Extract the [x, y] coordinate from the center of the cell holding the provided text.  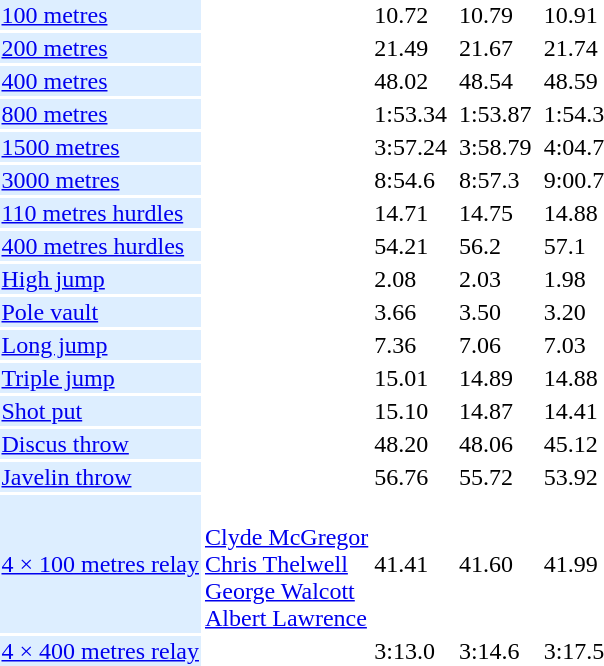
4 × 100 metres relay [100, 564]
Long jump [100, 345]
800 metres [100, 114]
Discus throw [100, 444]
1:53.34 [411, 114]
400 metres [100, 81]
110 metres hurdles [100, 213]
8:54.6 [411, 180]
High jump [100, 279]
3:58.79 [495, 147]
14.87 [495, 411]
3000 metres [100, 180]
3.66 [411, 312]
10.79 [495, 15]
4 × 400 metres relay [100, 651]
10.72 [411, 15]
15.10 [411, 411]
Pole vault [100, 312]
100 metres [100, 15]
56.2 [495, 246]
3:57.24 [411, 147]
48.06 [495, 444]
3:14.6 [495, 651]
3:13.0 [411, 651]
Clyde McGregor Chris Thelwell George Walcott Albert Lawrence [286, 564]
7.06 [495, 345]
400 metres hurdles [100, 246]
54.21 [411, 246]
1500 metres [100, 147]
7.36 [411, 345]
14.75 [495, 213]
21.67 [495, 48]
2.08 [411, 279]
48.20 [411, 444]
200 metres [100, 48]
41.41 [411, 564]
14.71 [411, 213]
41.60 [495, 564]
Triple jump [100, 378]
8:57.3 [495, 180]
48.02 [411, 81]
21.49 [411, 48]
2.03 [495, 279]
48.54 [495, 81]
15.01 [411, 378]
56.76 [411, 477]
55.72 [495, 477]
3.50 [495, 312]
14.89 [495, 378]
Shot put [100, 411]
Javelin throw [100, 477]
1:53.87 [495, 114]
